Detect which cell encompasses the target text, then output its (X, Y) center coordinate. 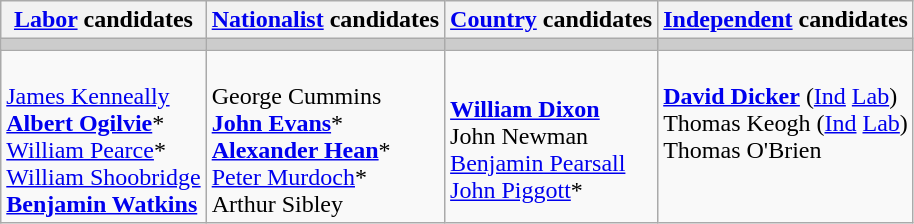
Labor candidates (104, 20)
Nationalist candidates (325, 20)
Independent candidates (786, 20)
William Dixon John Newman Benjamin Pearsall John Piggott* (552, 136)
Country candidates (552, 20)
David Dicker (Ind Lab) Thomas Keogh (Ind Lab) Thomas O'Brien (786, 136)
James Kenneally Albert Ogilvie* William Pearce* William Shoobridge Benjamin Watkins (104, 136)
George Cummins John Evans* Alexander Hean* Peter Murdoch* Arthur Sibley (325, 136)
